Return [x, y] of the center of cell containing provided text 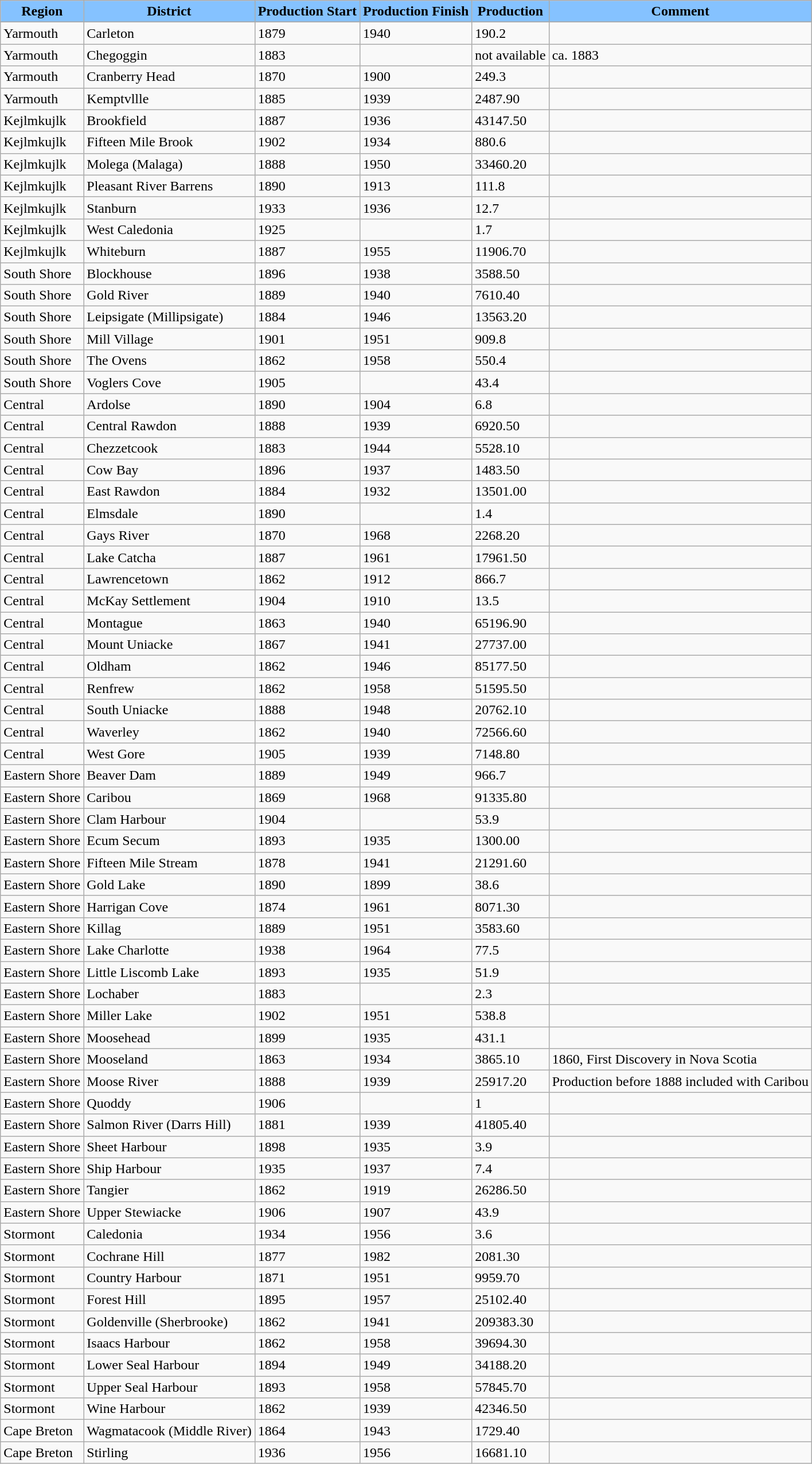
85177.50 [510, 667]
866.7 [510, 579]
5528.10 [510, 448]
1864 [307, 1431]
Goldenville (Sherbrooke) [169, 1321]
Upper Stewiacke [169, 1212]
McKay Settlement [169, 601]
1895 [307, 1299]
Voglers Cove [169, 383]
Blockhouse [169, 274]
Chezzetcook [169, 448]
Caribou [169, 797]
3583.60 [510, 928]
Gold Lake [169, 885]
26286.50 [510, 1190]
The Ovens [169, 361]
Lawrencetown [169, 579]
1913 [415, 186]
Leipsigate (Millipsigate) [169, 317]
1957 [415, 1299]
Quoddy [169, 1103]
13563.20 [510, 317]
Beaver Dam [169, 776]
51595.50 [510, 688]
1944 [415, 448]
1729.40 [510, 1431]
Elmsdale [169, 513]
Chegoggin [169, 55]
6.8 [510, 404]
Tangier [169, 1190]
1933 [307, 208]
13501.00 [510, 492]
West Gore [169, 754]
25917.20 [510, 1081]
Ship Harbour [169, 1169]
Isaacs Harbour [169, 1344]
1.4 [510, 513]
11906.70 [510, 251]
West Caledonia [169, 229]
Mooseland [169, 1060]
Lake Charlotte [169, 950]
1878 [307, 863]
38.6 [510, 885]
Comment [680, 11]
1901 [307, 339]
53.9 [510, 819]
12.7 [510, 208]
3588.50 [510, 274]
Caledonia [169, 1234]
33460.20 [510, 164]
3.6 [510, 1234]
Molega (Malaga) [169, 164]
13.5 [510, 601]
Mount Uniacke [169, 645]
Lower Seal Harbour [169, 1365]
1869 [307, 797]
Killag [169, 928]
43147.50 [510, 120]
Kemptvllle [169, 99]
Mill Village [169, 339]
Lochaber [169, 994]
880.6 [510, 142]
34188.20 [510, 1365]
not available [510, 55]
2.3 [510, 994]
Wine Harbour [169, 1409]
Pleasant River Barrens [169, 186]
25102.40 [510, 1299]
Brookfield [169, 120]
Carleton [169, 33]
1300.00 [510, 841]
Moose River [169, 1081]
Stanburn [169, 208]
431.1 [510, 1038]
7.4 [510, 1169]
1898 [307, 1147]
Cranberry Head [169, 77]
1964 [415, 950]
1948 [415, 710]
Lake Catcha [169, 557]
Fifteen Mile Stream [169, 863]
2081.30 [510, 1256]
7610.40 [510, 295]
1910 [415, 601]
Little Liscomb Lake [169, 972]
6920.50 [510, 426]
Ecum Secum [169, 841]
209383.30 [510, 1321]
District [169, 11]
Miller Lake [169, 1016]
1885 [307, 99]
1932 [415, 492]
1950 [415, 164]
77.5 [510, 950]
Harrigan Cove [169, 906]
Central Rawdon [169, 426]
8071.30 [510, 906]
1860, First Discovery in Nova Scotia [680, 1060]
1 [510, 1103]
550.4 [510, 361]
Production before 1888 included with Caribou [680, 1081]
Production Start [307, 11]
Clam Harbour [169, 819]
41805.40 [510, 1125]
Production Finish [415, 11]
Waverley [169, 732]
7148.80 [510, 754]
1925 [307, 229]
Wagmatacook (Middle River) [169, 1431]
Production [510, 11]
2487.90 [510, 99]
1877 [307, 1256]
Forest Hill [169, 1299]
Upper Seal Harbour [169, 1387]
1900 [415, 77]
Moosehead [169, 1038]
1.7 [510, 229]
1881 [307, 1125]
East Rawdon [169, 492]
1871 [307, 1278]
91335.80 [510, 797]
190.2 [510, 33]
Salmon River (Darrs Hill) [169, 1125]
Montague [169, 622]
111.8 [510, 186]
Gays River [169, 535]
South Uniacke [169, 710]
Stirling [169, 1453]
39694.30 [510, 1344]
Renfrew [169, 688]
538.8 [510, 1016]
Country Harbour [169, 1278]
1894 [307, 1365]
966.7 [510, 776]
1955 [415, 251]
Whiteburn [169, 251]
2268.20 [510, 535]
Oldham [169, 667]
57845.70 [510, 1387]
1874 [307, 906]
1943 [415, 1431]
1919 [415, 1190]
Ardolse [169, 404]
Cow Bay [169, 470]
1912 [415, 579]
Sheet Harbour [169, 1147]
3.9 [510, 1147]
Fifteen Mile Brook [169, 142]
42346.50 [510, 1409]
43.9 [510, 1212]
16681.10 [510, 1453]
249.3 [510, 77]
51.9 [510, 972]
1907 [415, 1212]
1879 [307, 33]
909.8 [510, 339]
65196.90 [510, 622]
1483.50 [510, 470]
20762.10 [510, 710]
21291.60 [510, 863]
Gold River [169, 295]
43.4 [510, 383]
Region [42, 11]
27737.00 [510, 645]
9959.70 [510, 1278]
1982 [415, 1256]
ca. 1883 [680, 55]
17961.50 [510, 557]
72566.60 [510, 732]
Cochrane Hill [169, 1256]
3865.10 [510, 1060]
1867 [307, 645]
